For the text-containing cell, return its midpoint in (x, y) coordinate format. 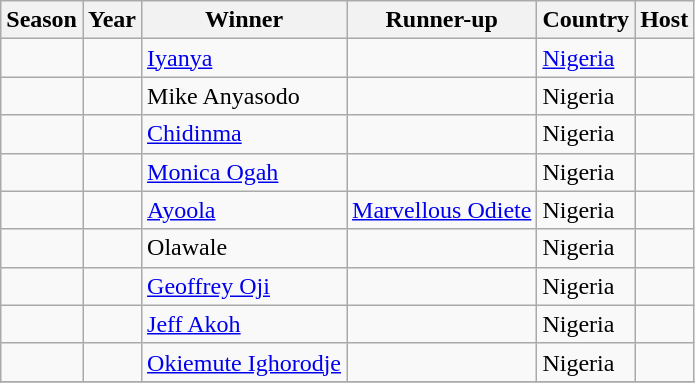
Runner-up (442, 20)
Year (112, 20)
Monica Ogah (244, 172)
Mike Anyasodo (244, 96)
Season (42, 20)
Winner (244, 20)
Jeff Akoh (244, 324)
Chidinma (244, 134)
Geoffrey Oji (244, 286)
Olawale (244, 248)
Host (664, 20)
Marvellous Odiete (442, 210)
Okiemute Ighorodje (244, 362)
Iyanya (244, 58)
Ayoola (244, 210)
Country (586, 20)
